Identify which cell holds the provided text, then report its [x, y] central coordinate. 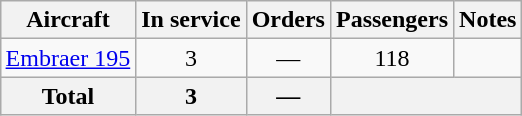
In service [191, 20]
Embraer 195 [68, 58]
Aircraft [68, 20]
118 [392, 58]
Orders [288, 20]
Notes [488, 20]
Total [68, 96]
Passengers [392, 20]
